Locate the cell with the specified text and output its [x, y] center coordinate. 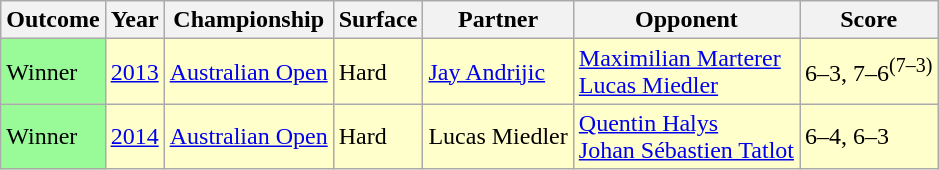
Partner [498, 20]
2013 [134, 72]
Surface [378, 20]
Maximilian Marterer Lucas Miedler [686, 72]
Championship [248, 20]
Score [869, 20]
6–4, 6–3 [869, 136]
2014 [134, 136]
Opponent [686, 20]
Quentin Halys Johan Sébastien Tatlot [686, 136]
Lucas Miedler [498, 136]
Jay Andrijic [498, 72]
6–3, 7–6(7–3) [869, 72]
Year [134, 20]
Outcome [53, 20]
